Extract the [X, Y] coordinate from the center of the cell holding the provided text.  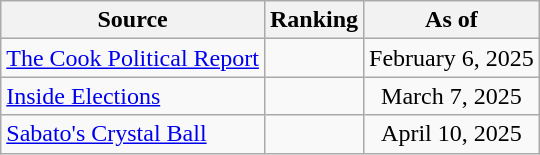
Source [133, 20]
Ranking [314, 20]
April 10, 2025 [452, 134]
February 6, 2025 [452, 58]
March 7, 2025 [452, 96]
The Cook Political Report [133, 58]
As of [452, 20]
Sabato's Crystal Ball [133, 134]
Inside Elections [133, 96]
